Scan for the cell matching the given text and deliver its (x, y) coordinate at center. 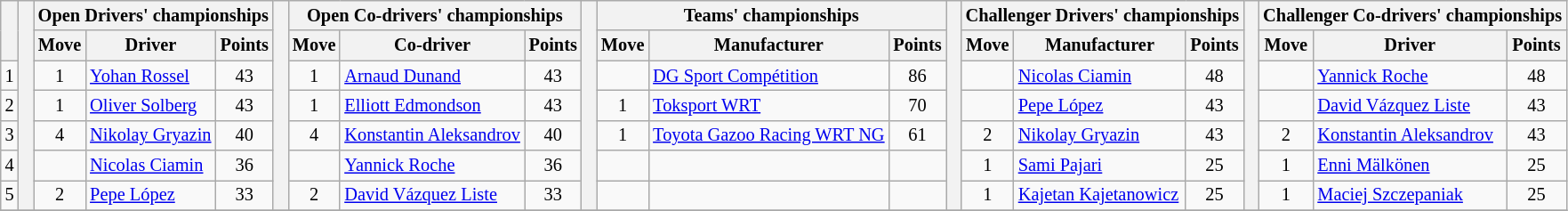
86 (917, 76)
Open Co-drivers' championships (435, 15)
Sami Pajari (1099, 166)
Challenger Co-drivers' championships (1412, 15)
Open Drivers' championships (153, 15)
Enni Mälkönen (1409, 166)
Toksport WRT (768, 105)
70 (917, 105)
Maciej Szczepaniak (1409, 195)
Kajetan Kajetanowicz (1099, 195)
Oliver Solberg (150, 105)
DG Sport Compétition (768, 76)
Arnaud Dunand (432, 76)
Elliott Edmondson (432, 105)
Challenger Drivers' championships (1103, 15)
Co-driver (432, 45)
61 (917, 135)
Toyota Gazoo Racing WRT NG (768, 135)
Yohan Rossel (150, 76)
3 (10, 135)
Teams' championships (772, 15)
5 (10, 195)
